Return the [X, Y] coordinate for the center point of the cell that contains the specified text.  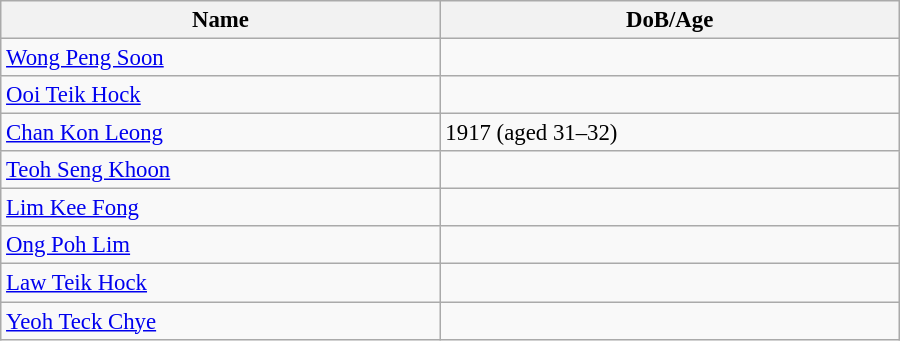
Teoh Seng Khoon [220, 170]
Ooi Teik Hock [220, 95]
1917 (aged 31–32) [670, 133]
Yeoh Teck Chye [220, 321]
Name [220, 20]
DoB/Age [670, 20]
Lim Kee Fong [220, 208]
Wong Peng Soon [220, 58]
Chan Kon Leong [220, 133]
Ong Poh Lim [220, 245]
Law Teik Hock [220, 283]
